Detect which cell encompasses the target text, then output its (x, y) center coordinate. 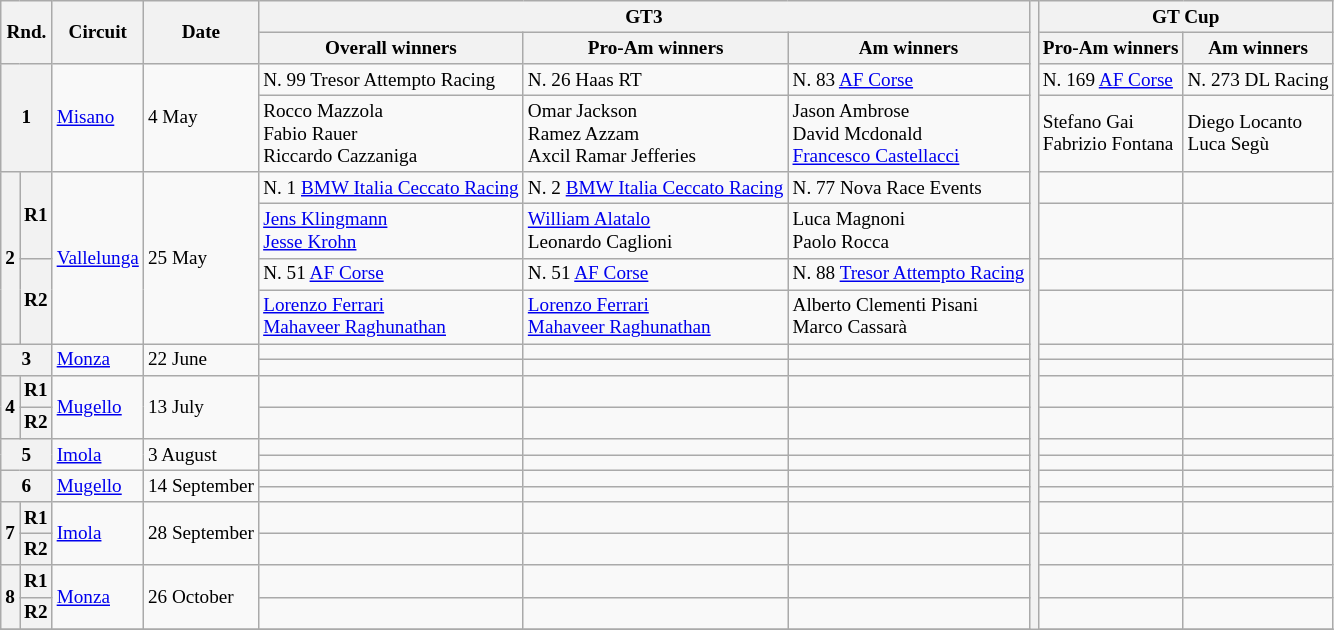
Alberto Clementi Pisani Marco Cassarà (908, 317)
Rocco Mazzola Fabio Rauer Riccardo Cazzaniga (392, 134)
GT3 (644, 17)
Jens Klingmann Jesse Krohn (392, 231)
26 October (200, 596)
Jason Ambrose David Mcdonald Francesco Castellacci (908, 134)
4 May (200, 118)
N. 26 Haas RT (656, 80)
3 (26, 360)
3 August (200, 455)
N. 1 BMW Italia Ceccato Racing (392, 188)
Overall winners (392, 48)
13 July (200, 406)
Diego Locanto Luca Segù (1258, 134)
N. 77 Nova Race Events (908, 188)
Circuit (98, 32)
2 (10, 258)
8 (10, 596)
6 (26, 486)
William Alatalo Leonardo Caglioni (656, 231)
22 June (200, 360)
Stefano Gai Fabrizio Fontana (1110, 134)
Rnd. (26, 32)
Date (200, 32)
4 (10, 406)
Vallelunga (98, 258)
N. 2 BMW Italia Ceccato Racing (656, 188)
5 (26, 455)
25 May (200, 258)
Omar Jackson Ramez Azzam Axcil Ramar Jefferies (656, 134)
N. 169 AF Corse (1110, 80)
14 September (200, 486)
7 (10, 534)
N. 88 Tresor Attempto Racing (908, 274)
N. 83 AF Corse (908, 80)
28 September (200, 534)
GT Cup (1186, 17)
Luca Magnoni Paolo Rocca (908, 231)
N. 273 DL Racing (1258, 80)
Misano (98, 118)
1 (26, 118)
N. 99 Tresor Attempto Racing (392, 80)
